Return [x, y] of the center of cell containing provided text 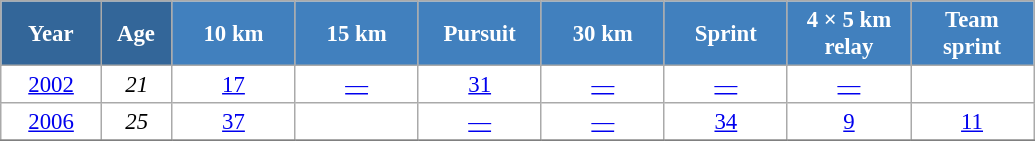
2006 [52, 122]
25 [136, 122]
11 [972, 122]
Sprint [726, 34]
4 × 5 km relay [848, 34]
Age [136, 34]
21 [136, 85]
Year [52, 34]
2002 [52, 85]
Pursuit [480, 34]
10 km [234, 34]
9 [848, 122]
34 [726, 122]
Team sprint [972, 34]
17 [234, 85]
37 [234, 122]
30 km [602, 34]
31 [480, 85]
15 km [356, 34]
